Output the (x, y) coordinate of the center of the cell containing the given text.  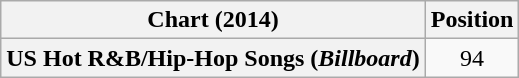
94 (472, 58)
US Hot R&B/Hip-Hop Songs (Billboard) (213, 58)
Position (472, 20)
Chart (2014) (213, 20)
